Locate the cell with the specified text and output its [x, y] center coordinate. 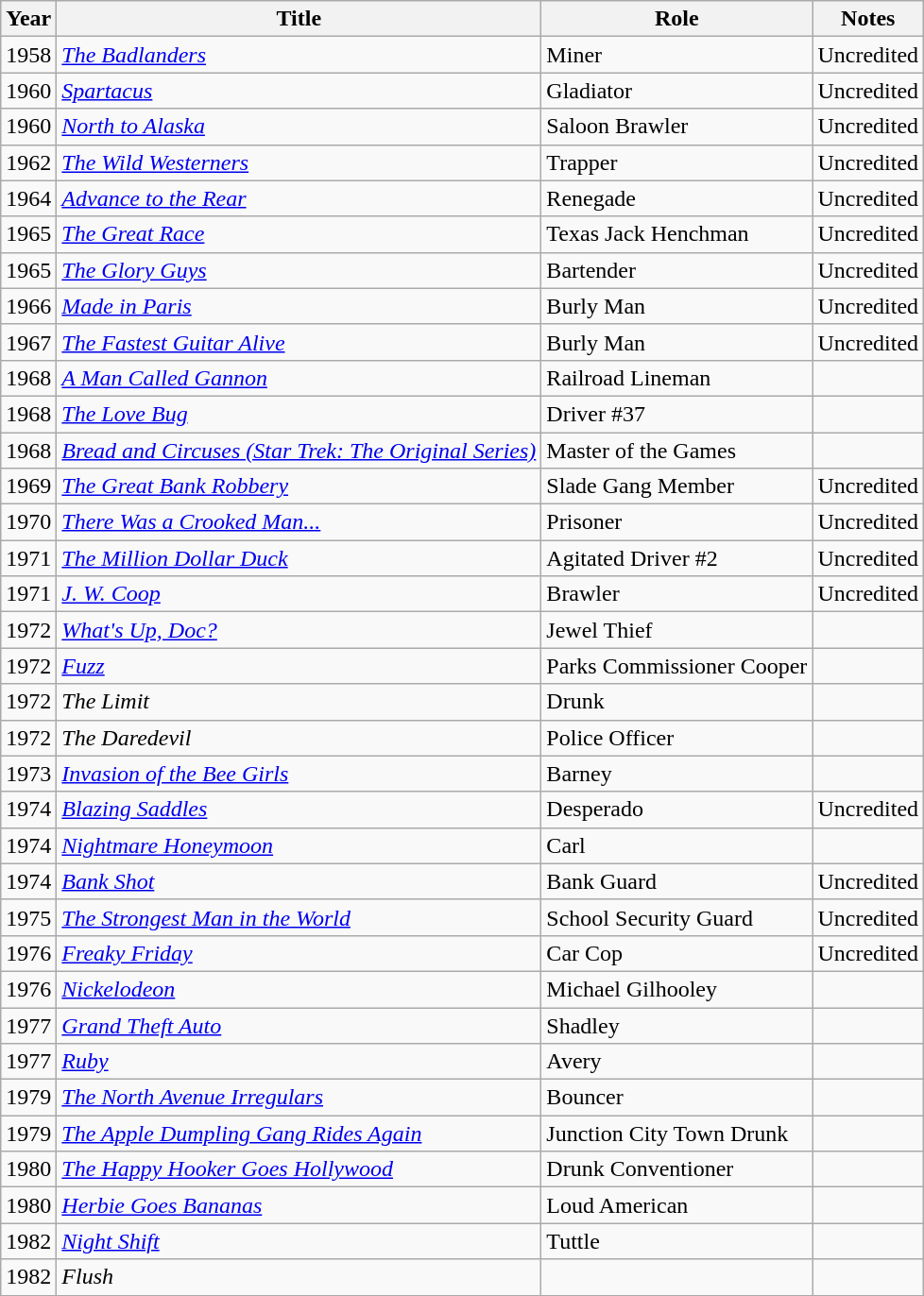
The Great Bank Robbery [299, 486]
Ruby [299, 1062]
Bank Shot [299, 881]
Texas Jack Henchman [676, 234]
North to Alaska [299, 127]
School Security Guard [676, 917]
Railroad Lineman [676, 378]
Parks Commissioner Cooper [676, 666]
Year [28, 19]
The North Avenue Irregulars [299, 1098]
The Million Dollar Duck [299, 558]
Michael Gilhooley [676, 989]
Bread and Circuses (Star Trek: The Original Series) [299, 451]
Drunk [676, 702]
Carl [676, 845]
Invasion of the Bee Girls [299, 774]
Saloon Brawler [676, 127]
Gladiator [676, 91]
The Limit [299, 702]
Trapper [676, 162]
Spartacus [299, 91]
Slade Gang Member [676, 486]
The Daredevil [299, 738]
Made in Paris [299, 306]
Notes [868, 19]
Driver #37 [676, 414]
Bank Guard [676, 881]
Desperado [676, 810]
Title [299, 19]
The Strongest Man in the World [299, 917]
The Badlanders [299, 55]
The Happy Hooker Goes Hollywood [299, 1169]
Tuttle [676, 1241]
The Fastest Guitar Alive [299, 342]
Junction City Town Drunk [676, 1134]
1969 [28, 486]
Loud American [676, 1205]
Drunk Conventioner [676, 1169]
The Wild Westerners [299, 162]
1958 [28, 55]
Shadley [676, 1025]
Freaky Friday [299, 953]
Bartender [676, 270]
Brawler [676, 594]
1970 [28, 522]
Fuzz [299, 666]
Herbie Goes Bananas [299, 1205]
1962 [28, 162]
1973 [28, 774]
A Man Called Gannon [299, 378]
Master of the Games [676, 451]
The Glory Guys [299, 270]
Avery [676, 1062]
1966 [28, 306]
Agitated Driver #2 [676, 558]
1975 [28, 917]
Blazing Saddles [299, 810]
J. W. Coop [299, 594]
Miner [676, 55]
There Was a Crooked Man... [299, 522]
Car Cop [676, 953]
What's Up, Doc? [299, 630]
Police Officer [676, 738]
1964 [28, 198]
Night Shift [299, 1241]
Grand Theft Auto [299, 1025]
Advance to the Rear [299, 198]
Renegade [676, 198]
Nightmare Honeymoon [299, 845]
Barney [676, 774]
Prisoner [676, 522]
The Great Race [299, 234]
The Apple Dumpling Gang Rides Again [299, 1134]
Bouncer [676, 1098]
Nickelodeon [299, 989]
1967 [28, 342]
Role [676, 19]
Jewel Thief [676, 630]
The Love Bug [299, 414]
Flush [299, 1277]
